Return (x, y) of the center of cell containing provided text 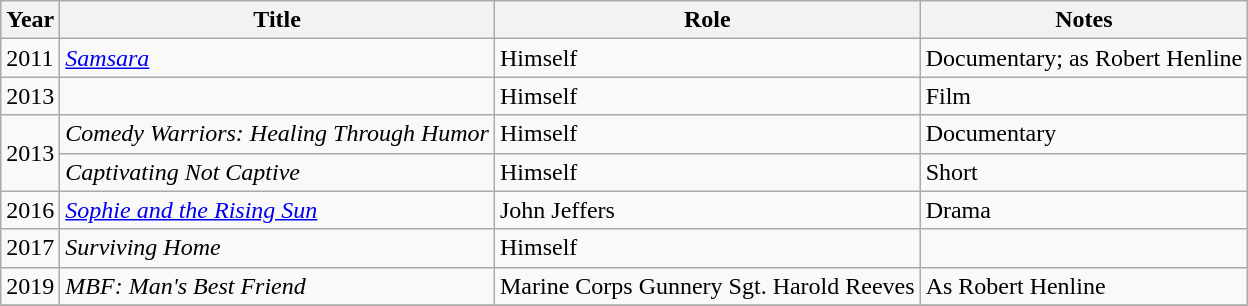
2016 (30, 210)
Sophie and the Rising Sun (278, 210)
Samsara (278, 58)
John Jeffers (707, 210)
Film (1084, 96)
2017 (30, 248)
Year (30, 20)
MBF: Man's Best Friend (278, 286)
Surviving Home (278, 248)
Captivating Not Captive (278, 172)
Documentary (1084, 134)
Role (707, 20)
Documentary; as Robert Henline (1084, 58)
Notes (1084, 20)
2019 (30, 286)
Drama (1084, 210)
Marine Corps Gunnery Sgt. Harold Reeves (707, 286)
2011 (30, 58)
Title (278, 20)
As Robert Henline (1084, 286)
Comedy Warriors: Healing Through Humor (278, 134)
Short (1084, 172)
